Output the (X, Y) coordinate of the center of the cell containing the given text.  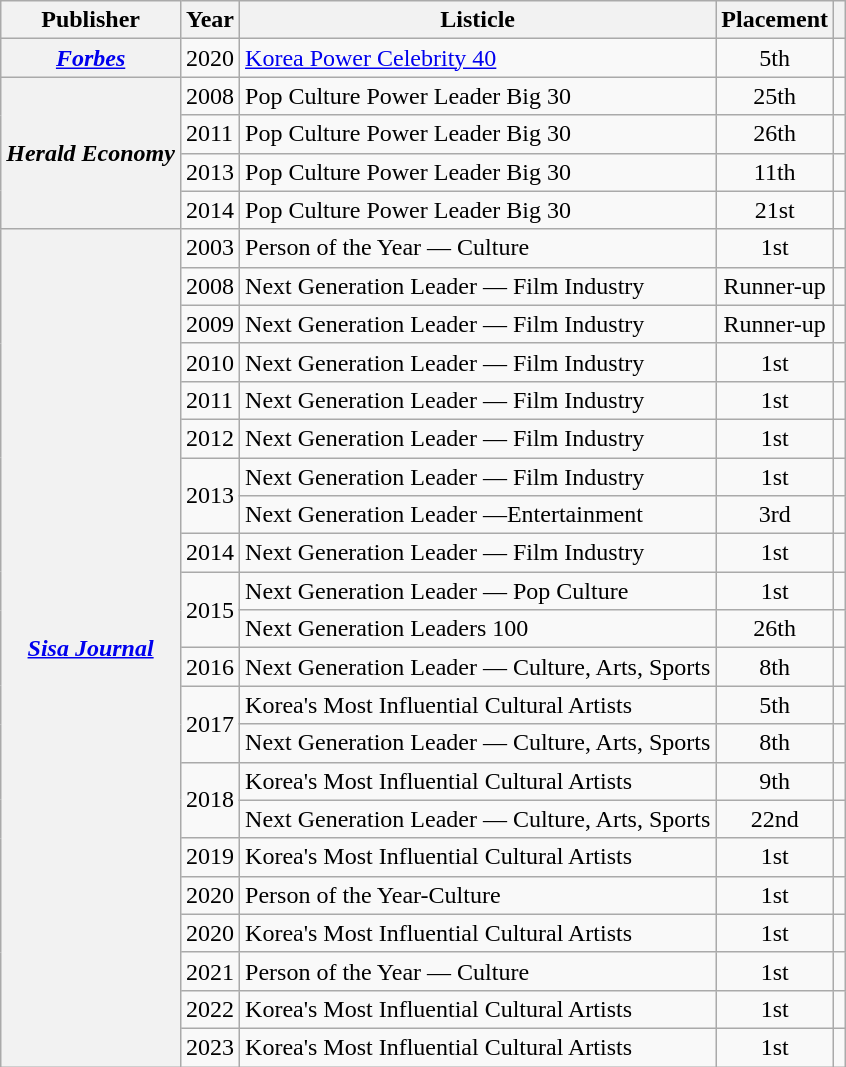
Year (210, 20)
2003 (210, 248)
Next Generation Leaders 100 (478, 629)
11th (775, 172)
Sisa Journal (91, 648)
Forbes (91, 58)
Publisher (91, 20)
21st (775, 210)
2016 (210, 667)
Korea Power Celebrity 40 (478, 58)
3rd (775, 515)
Placement (775, 20)
2019 (210, 857)
Herald Economy (91, 153)
2009 (210, 324)
2018 (210, 800)
2017 (210, 724)
Next Generation Leader —Entertainment (478, 515)
Next Generation Leader — Pop Culture (478, 591)
9th (775, 781)
2012 (210, 438)
2021 (210, 971)
Person of the Year-Culture (478, 895)
2023 (210, 1047)
22nd (775, 819)
2022 (210, 1009)
2015 (210, 610)
25th (775, 96)
Listicle (478, 20)
2010 (210, 362)
